Detect which cell encompasses the target text, then output its [X, Y] center coordinate. 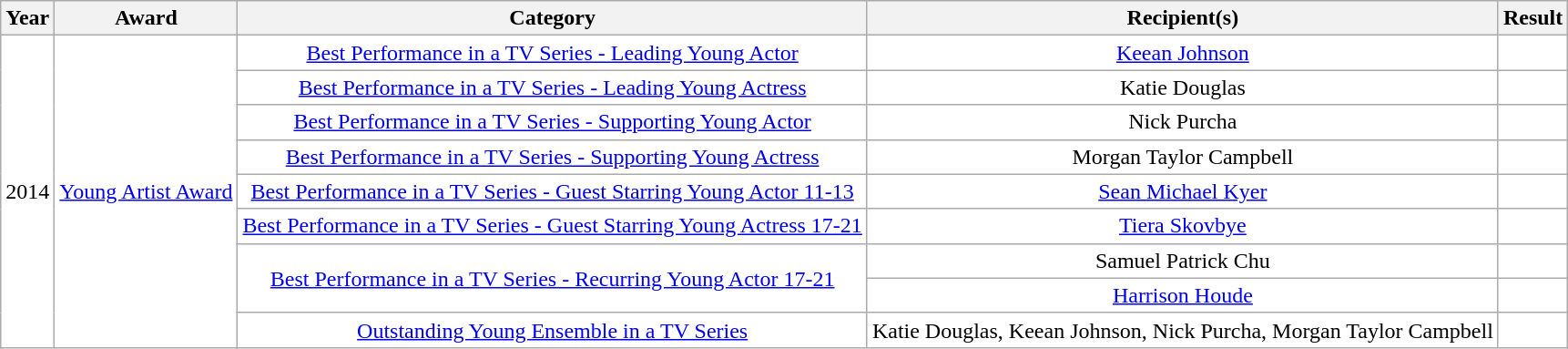
Result [1532, 18]
Best Performance in a TV Series - Supporting Young Actress [552, 157]
2014 [27, 191]
Year [27, 18]
Morgan Taylor Campbell [1182, 157]
Katie Douglas [1182, 87]
Best Performance in a TV Series - Supporting Young Actor [552, 122]
Award [146, 18]
Keean Johnson [1182, 53]
Tiera Skovbye [1182, 226]
Young Artist Award [146, 191]
Harrison Houde [1182, 295]
Katie Douglas, Keean Johnson, Nick Purcha, Morgan Taylor Campbell [1182, 330]
Recipient(s) [1182, 18]
Sean Michael Kyer [1182, 191]
Samuel Patrick Chu [1182, 261]
Nick Purcha [1182, 122]
Best Performance in a TV Series - Leading Young Actress [552, 87]
Best Performance in a TV Series - Guest Starring Young Actor 11-13 [552, 191]
Category [552, 18]
Best Performance in a TV Series - Leading Young Actor [552, 53]
Best Performance in a TV Series - Guest Starring Young Actress 17-21 [552, 226]
Outstanding Young Ensemble in a TV Series [552, 330]
Best Performance in a TV Series - Recurring Young Actor 17-21 [552, 278]
